Provide the [x, y] coordinate of the cell's center where the given text is located.  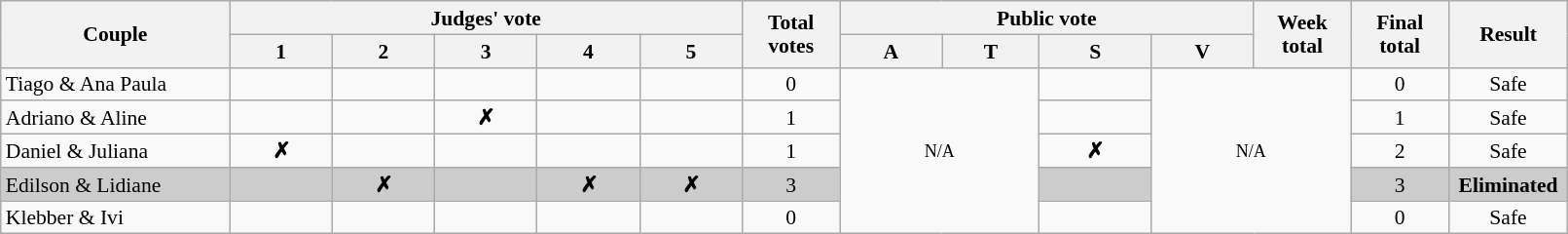
Total votes [791, 34]
V [1203, 51]
Edilson & Lidiane [115, 184]
Adriano & Aline [115, 118]
5 [691, 51]
Daniel & Juliana [115, 151]
S [1096, 51]
A [892, 51]
Klebber & Ivi [115, 217]
4 [588, 51]
Couple [115, 34]
Eliminated [1509, 184]
T [991, 51]
Final total [1400, 34]
Tiago & Ana Paula [115, 84]
Public vote [1047, 18]
Result [1509, 34]
Week total [1302, 34]
Judges' vote [487, 18]
